Provide the [X, Y] coordinate of the cell's center where the given text is located.  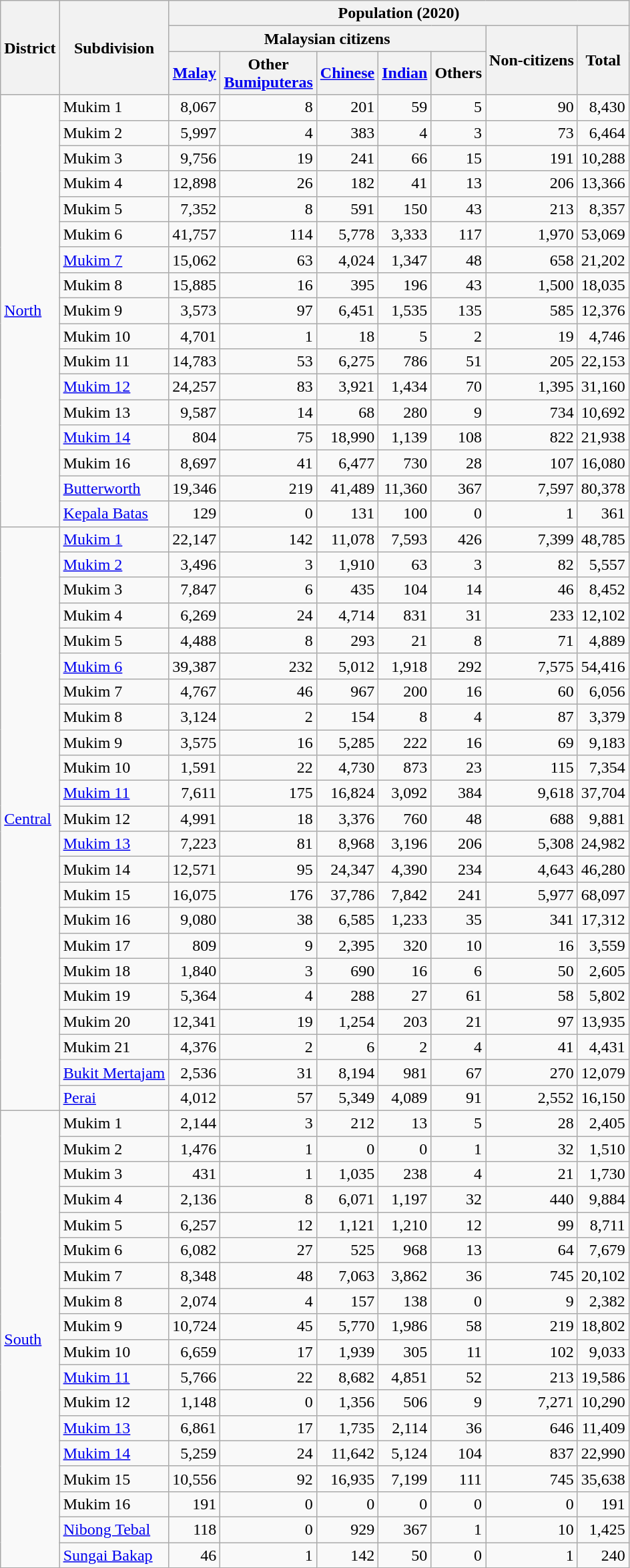
7,199 [404, 1479]
16,935 [347, 1479]
12,898 [195, 183]
201 [347, 107]
75 [268, 438]
5,308 [532, 844]
1,035 [347, 1174]
5,770 [347, 1326]
3,124 [195, 717]
48,785 [603, 539]
4,431 [603, 1047]
Total [603, 60]
7,575 [532, 666]
233 [532, 615]
16,080 [603, 463]
23 [458, 768]
11,360 [404, 488]
7,271 [532, 1403]
7,593 [404, 539]
5,012 [347, 666]
6,056 [603, 691]
Malay [195, 73]
831 [404, 615]
118 [195, 1529]
270 [532, 1072]
200 [404, 691]
OtherBumiputeras [268, 73]
8,067 [195, 107]
1,434 [404, 387]
3,921 [347, 387]
11,078 [347, 539]
1,254 [347, 1022]
9,080 [195, 920]
9,881 [603, 819]
873 [404, 768]
1,918 [404, 666]
108 [458, 438]
585 [532, 310]
129 [195, 514]
3,379 [603, 717]
1,148 [195, 1403]
13,366 [603, 183]
3,575 [195, 743]
Mukim 21 [114, 1047]
67 [458, 1072]
Mukim 18 [114, 971]
18,802 [603, 1326]
5,778 [347, 234]
440 [532, 1200]
11,642 [347, 1453]
114 [268, 234]
82 [532, 564]
1,425 [603, 1529]
6,275 [347, 362]
15 [458, 158]
135 [458, 310]
1,476 [195, 1148]
1,535 [404, 310]
69 [532, 743]
205 [532, 362]
5,124 [404, 1453]
24,347 [347, 869]
South [30, 1338]
809 [195, 945]
North [30, 311]
31,160 [603, 387]
688 [532, 819]
Mukim 17 [114, 945]
804 [195, 438]
730 [404, 463]
383 [347, 133]
981 [404, 1072]
Others [458, 73]
3,196 [404, 844]
16,150 [603, 1098]
222 [404, 743]
1,986 [404, 1326]
203 [404, 1022]
5,349 [347, 1098]
6,861 [195, 1428]
2,382 [603, 1301]
18,990 [347, 438]
1,356 [347, 1403]
95 [268, 869]
154 [347, 717]
81 [268, 844]
9,756 [195, 158]
12,079 [603, 1072]
22,990 [603, 1453]
837 [532, 1453]
2,395 [347, 945]
8,711 [603, 1225]
66 [404, 158]
35 [458, 920]
12,376 [603, 310]
Malaysian citizens [327, 39]
3,496 [195, 564]
Chinese [347, 73]
2,114 [404, 1428]
61 [458, 996]
52 [458, 1377]
Non-citizens [532, 60]
7,354 [603, 768]
53 [268, 362]
1,910 [347, 564]
100 [404, 514]
Population (2020) [399, 13]
8,682 [347, 1377]
8,968 [347, 844]
18,035 [603, 285]
1,121 [347, 1225]
54,416 [603, 666]
Sungai Bakap [114, 1555]
4,089 [404, 1098]
2,405 [603, 1123]
2,144 [195, 1123]
157 [347, 1301]
176 [268, 895]
341 [532, 920]
24,257 [195, 387]
14,783 [195, 362]
968 [404, 1250]
2,536 [195, 1072]
690 [347, 971]
57 [268, 1098]
967 [347, 691]
Mukim 20 [114, 1022]
71 [532, 641]
68 [347, 412]
361 [603, 514]
7,611 [195, 793]
Kepala Batas [114, 514]
46,280 [603, 869]
1,970 [532, 234]
87 [532, 717]
3,092 [404, 793]
38 [268, 920]
3,559 [603, 945]
91 [458, 1098]
760 [404, 819]
734 [532, 412]
53,069 [603, 234]
196 [404, 285]
26 [268, 183]
Perai [114, 1098]
83 [268, 387]
Mukim 19 [114, 996]
8,348 [195, 1276]
41,757 [195, 234]
64 [532, 1250]
6,659 [195, 1352]
1,730 [603, 1174]
15,062 [195, 260]
238 [404, 1174]
6,464 [603, 133]
102 [532, 1352]
1,210 [404, 1225]
10,724 [195, 1326]
35,638 [603, 1479]
51 [458, 362]
4,714 [347, 615]
182 [347, 183]
Butterworth [114, 488]
4,488 [195, 641]
115 [532, 768]
525 [347, 1250]
39,387 [195, 666]
6,269 [195, 615]
Central [30, 818]
506 [404, 1403]
9,587 [195, 412]
10,556 [195, 1479]
37,786 [347, 895]
37,704 [603, 793]
1,233 [404, 920]
2,605 [603, 971]
10,288 [603, 158]
6,585 [347, 920]
24,982 [603, 844]
68,097 [603, 895]
Subdivision [114, 48]
5,802 [603, 996]
234 [458, 869]
11 [458, 1352]
138 [404, 1301]
22,153 [603, 362]
7,679 [603, 1250]
19,586 [603, 1377]
9,033 [603, 1352]
4,643 [532, 869]
7,352 [195, 209]
7,063 [347, 1276]
3,862 [404, 1276]
3,376 [347, 819]
117 [458, 234]
99 [532, 1225]
21,938 [603, 438]
1,197 [404, 1200]
9,618 [532, 793]
11,409 [603, 1428]
1,591 [195, 768]
4,889 [603, 641]
Indian [404, 73]
20,102 [603, 1276]
92 [268, 1479]
929 [347, 1529]
5,977 [532, 895]
2,136 [195, 1200]
59 [404, 107]
107 [532, 463]
5,285 [347, 743]
7,223 [195, 844]
21,202 [603, 260]
4,701 [195, 336]
293 [347, 641]
1,139 [404, 438]
1,347 [404, 260]
4,390 [404, 869]
3,333 [404, 234]
7,842 [404, 895]
22,147 [195, 539]
17,312 [603, 920]
Nibong Tebal [114, 1529]
10,290 [603, 1403]
6,071 [347, 1200]
431 [195, 1174]
15,885 [195, 285]
12,571 [195, 869]
5,997 [195, 133]
4,746 [603, 336]
1,500 [532, 285]
45 [268, 1326]
4,012 [195, 1098]
280 [404, 412]
12,341 [195, 1022]
435 [347, 590]
384 [458, 793]
5,766 [195, 1377]
8,357 [603, 209]
60 [532, 691]
4,024 [347, 260]
131 [347, 514]
41,489 [347, 488]
232 [268, 666]
292 [458, 666]
9,884 [603, 1200]
786 [404, 362]
240 [603, 1555]
10,692 [603, 412]
305 [404, 1352]
1,510 [603, 1148]
6,082 [195, 1250]
288 [347, 996]
3,573 [195, 310]
4,851 [404, 1377]
1,735 [347, 1428]
7,847 [195, 590]
4,376 [195, 1047]
111 [458, 1479]
13,935 [603, 1022]
591 [347, 209]
8,430 [603, 107]
426 [458, 539]
2,074 [195, 1301]
395 [347, 285]
7,399 [532, 539]
646 [532, 1428]
73 [532, 133]
8,697 [195, 463]
5,259 [195, 1453]
6,477 [347, 463]
8,452 [603, 590]
Bukit Mertajam [114, 1072]
8,194 [347, 1072]
4,730 [347, 768]
5,557 [603, 564]
212 [347, 1123]
1,840 [195, 971]
1,939 [347, 1352]
320 [404, 945]
6,451 [347, 310]
822 [532, 438]
7,597 [532, 488]
5,364 [195, 996]
80,378 [603, 488]
4,767 [195, 691]
6,257 [195, 1225]
70 [458, 387]
2,552 [532, 1098]
175 [268, 793]
16,075 [195, 895]
4,991 [195, 819]
658 [532, 260]
19,346 [195, 488]
12,102 [603, 615]
District [30, 48]
1,395 [532, 387]
90 [532, 107]
150 [404, 209]
9,183 [603, 743]
16,824 [347, 793]
